Output the (x, y) coordinate of the center of the cell containing the given text.  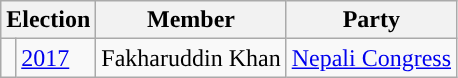
Member (191, 20)
Election (48, 20)
2017 (56, 58)
Fakharuddin Khan (191, 58)
Party (371, 20)
Nepali Congress (371, 58)
